Determine the [x, y] coordinate at the center of the cell enclosing the given text.  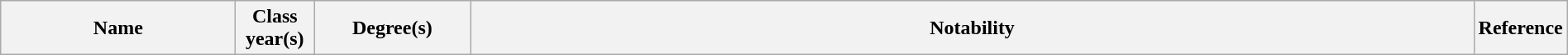
Name [118, 28]
Class year(s) [275, 28]
Degree(s) [392, 28]
Reference [1520, 28]
Notability [973, 28]
